Output the (X, Y) coordinate of the center of the cell containing the given text.  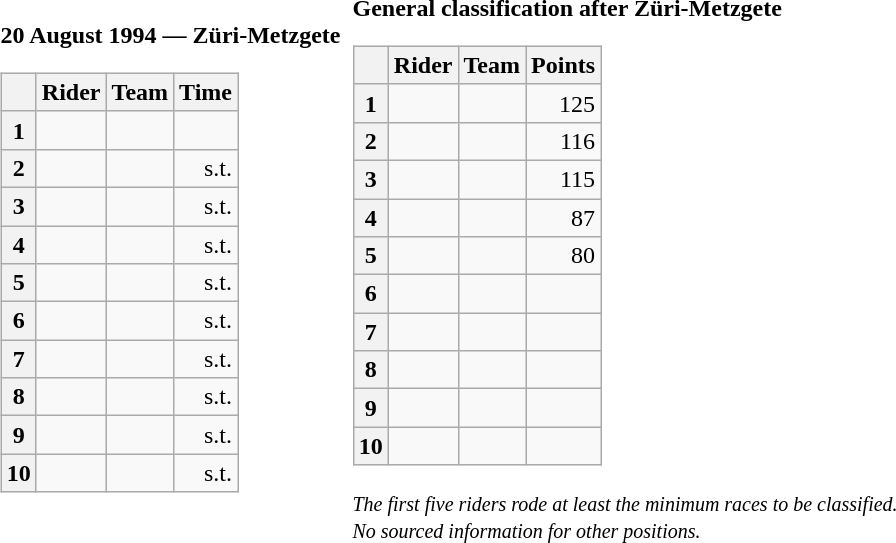
116 (564, 141)
Time (206, 92)
87 (564, 217)
Points (564, 65)
115 (564, 179)
80 (564, 256)
125 (564, 103)
